Return [x, y] of the center of cell containing provided text 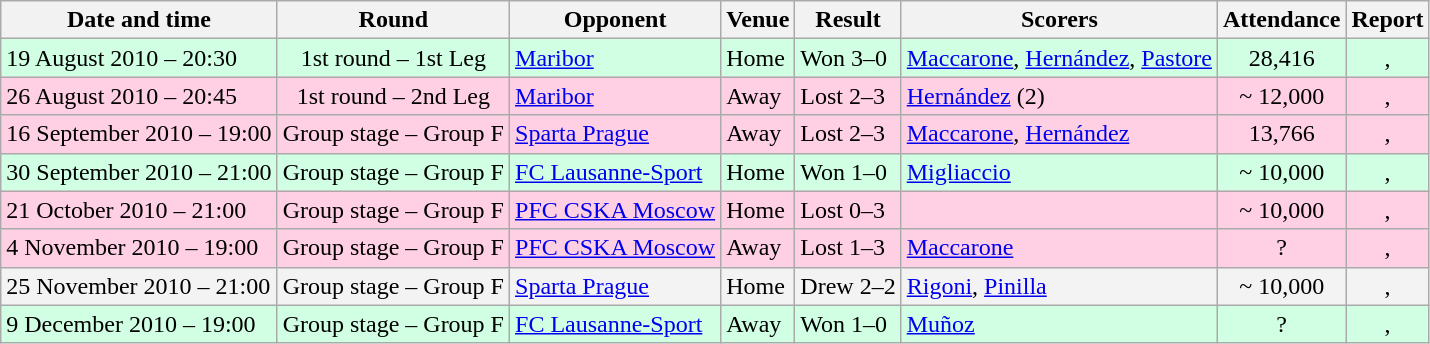
13,766 [1281, 134]
Maccarone, Hernández [1059, 134]
Venue [758, 20]
Migliaccio [1059, 172]
Lost 1–3 [848, 248]
16 September 2010 – 19:00 [139, 134]
Round [393, 20]
~ 12,000 [1281, 96]
Lost 0–3 [848, 210]
28,416 [1281, 58]
Muñoz [1059, 324]
4 November 2010 – 19:00 [139, 248]
Opponent [616, 20]
1st round – 2nd Leg [393, 96]
25 November 2010 – 21:00 [139, 286]
Won 3–0 [848, 58]
Maccarone [1059, 248]
21 October 2010 – 21:00 [139, 210]
Drew 2–2 [848, 286]
Report [1388, 20]
Scorers [1059, 20]
Maccarone, Hernández, Pastore [1059, 58]
30 September 2010 – 21:00 [139, 172]
Date and time [139, 20]
Rigoni, Pinilla [1059, 286]
Result [848, 20]
9 December 2010 – 19:00 [139, 324]
1st round – 1st Leg [393, 58]
Hernández (2) [1059, 96]
19 August 2010 – 20:30 [139, 58]
26 August 2010 – 20:45 [139, 96]
Attendance [1281, 20]
